Search for the cell housing the specified text and yield its [x, y] center coordinate. 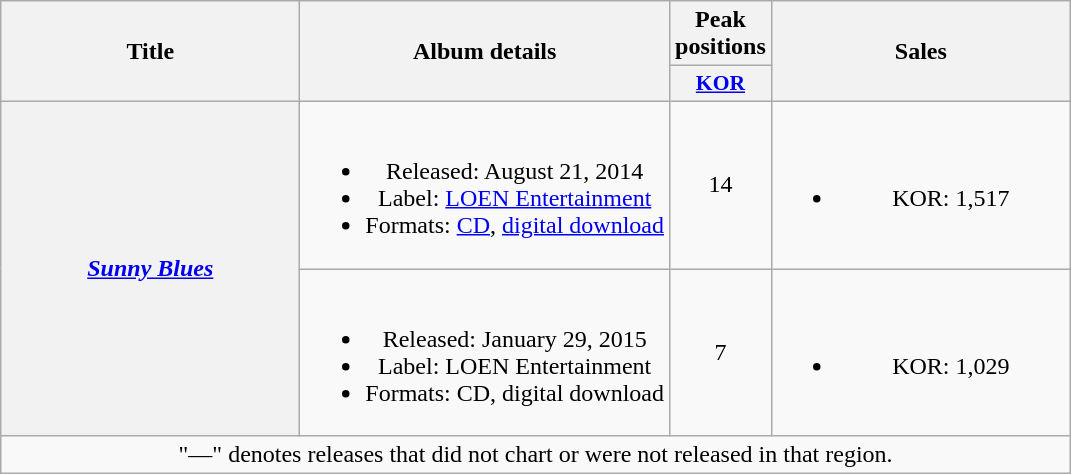
14 [721, 184]
Album details [485, 52]
KOR [721, 84]
Sunny Blues [150, 268]
Released: August 21, 2014Label: LOEN EntertainmentFormats: CD, digital download [485, 184]
7 [721, 352]
KOR: 1,517 [920, 184]
Sales [920, 52]
"—" denotes releases that did not chart or were not released in that region. [536, 455]
Peak positions [721, 34]
KOR: 1,029 [920, 352]
Title [150, 52]
Released: January 29, 2015Label: LOEN EntertainmentFormats: CD, digital download [485, 352]
